Pinpoint the cell where the given text exists, returning its [X, Y] midpoint coordinate. 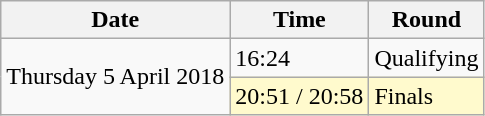
Finals [426, 96]
Round [426, 20]
Time [300, 20]
20:51 / 20:58 [300, 96]
Qualifying [426, 58]
Thursday 5 April 2018 [116, 77]
Date [116, 20]
16:24 [300, 58]
